Find where the given text appears and provide that cell's center as [x, y] coordinate. 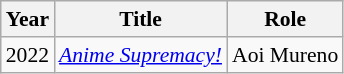
Anime Supremacy! [140, 55]
Aoi Mureno [285, 55]
Title [140, 19]
2022 [28, 55]
Year [28, 19]
Role [285, 19]
